Search for the cell housing the specified text and yield its (x, y) center coordinate. 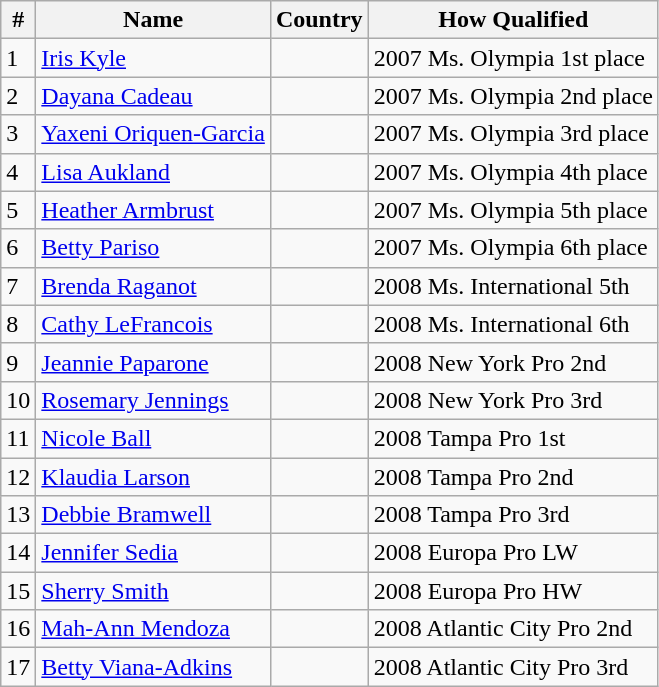
12 (18, 477)
Mah-Ann Mendoza (154, 629)
Iris Kyle (154, 58)
10 (18, 400)
Name (154, 20)
6 (18, 248)
2008 Tampa Pro 3rd (513, 515)
Lisa Aukland (154, 172)
How Qualified (513, 20)
# (18, 20)
2008 Atlantic City Pro 3rd (513, 667)
8 (18, 324)
15 (18, 591)
2007 Ms. Olympia 3rd place (513, 134)
5 (18, 210)
17 (18, 667)
Jennifer Sedia (154, 553)
Rosemary Jennings (154, 400)
Betty Viana-Adkins (154, 667)
Sherry Smith (154, 591)
2008 Europa Pro HW (513, 591)
2008 New York Pro 3rd (513, 400)
Cathy LeFrancois (154, 324)
Betty Pariso (154, 248)
Klaudia Larson (154, 477)
9 (18, 362)
13 (18, 515)
2007 Ms. Olympia 2nd place (513, 96)
Dayana Cadeau (154, 96)
2 (18, 96)
2008 Europa Pro LW (513, 553)
7 (18, 286)
Country (319, 20)
2008 Ms. International 5th (513, 286)
16 (18, 629)
Heather Armbrust (154, 210)
2007 Ms. Olympia 1st place (513, 58)
2007 Ms. Olympia 6th place (513, 248)
Nicole Ball (154, 438)
Debbie Bramwell (154, 515)
3 (18, 134)
2008 Tampa Pro 1st (513, 438)
14 (18, 553)
2007 Ms. Olympia 4th place (513, 172)
1 (18, 58)
4 (18, 172)
2008 Tampa Pro 2nd (513, 477)
11 (18, 438)
2008 Atlantic City Pro 2nd (513, 629)
2008 New York Pro 2nd (513, 362)
Yaxeni Oriquen-Garcia (154, 134)
2008 Ms. International 6th (513, 324)
Brenda Raganot (154, 286)
Jeannie Paparone (154, 362)
2007 Ms. Olympia 5th place (513, 210)
